Identify which cell holds the provided text, then report its [X, Y] central coordinate. 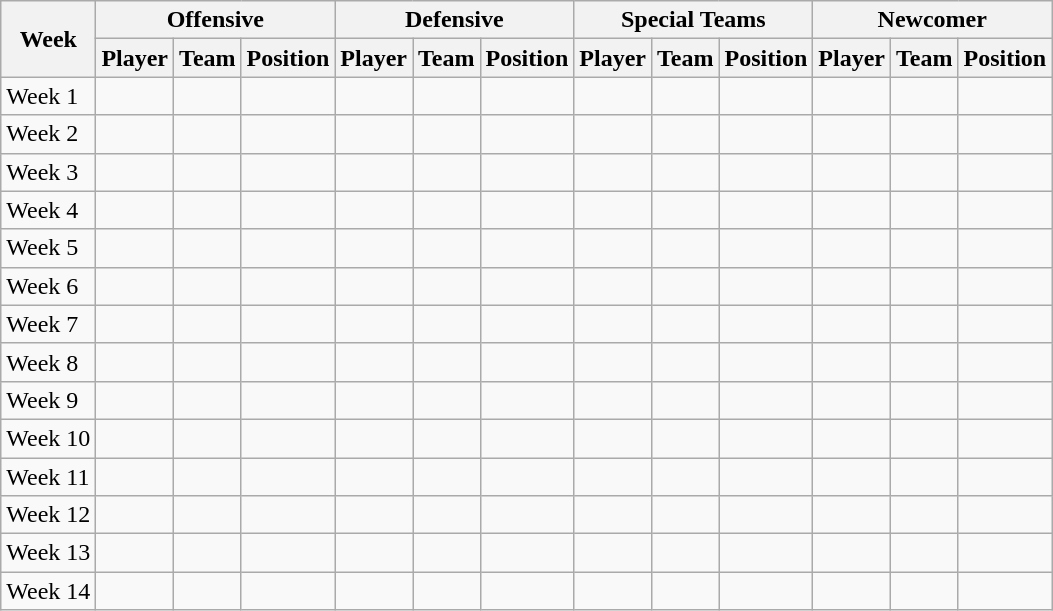
Week 7 [48, 324]
Week 13 [48, 553]
Week 5 [48, 248]
Week 1 [48, 96]
Defensive [454, 20]
Week [48, 39]
Week 11 [48, 477]
Week 9 [48, 400]
Week 4 [48, 210]
Week 8 [48, 362]
Special Teams [694, 20]
Newcomer [932, 20]
Week 2 [48, 134]
Offensive [216, 20]
Week 6 [48, 286]
Week 10 [48, 438]
Week 3 [48, 172]
Week 14 [48, 591]
Week 12 [48, 515]
